Return the [X, Y] coordinate for the center point of the cell that contains the specified text.  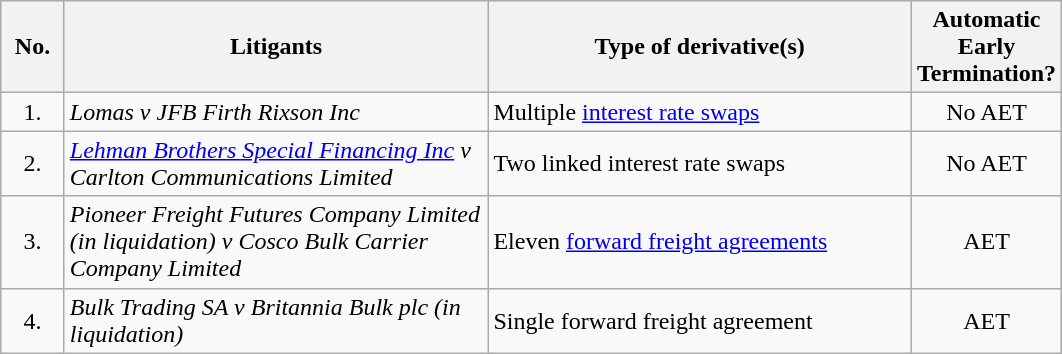
Litigants [276, 47]
Automatic Early Termination? [986, 47]
3. [33, 242]
Multiple interest rate swaps [700, 112]
Lehman Brothers Special Financing Inc v Carlton Communications Limited [276, 164]
Type of derivative(s) [700, 47]
Lomas v JFB Firth Rixson Inc [276, 112]
No. [33, 47]
4. [33, 320]
2. [33, 164]
1. [33, 112]
Pioneer Freight Futures Company Limited (in liquidation) v Cosco Bulk Carrier Company Limited [276, 242]
Single forward freight agreement [700, 320]
Two linked interest rate swaps [700, 164]
Bulk Trading SA v Britannia Bulk plc (in liquidation) [276, 320]
Eleven forward freight agreements [700, 242]
